Return the [x, y] coordinate for the center point of the cell that contains the specified text.  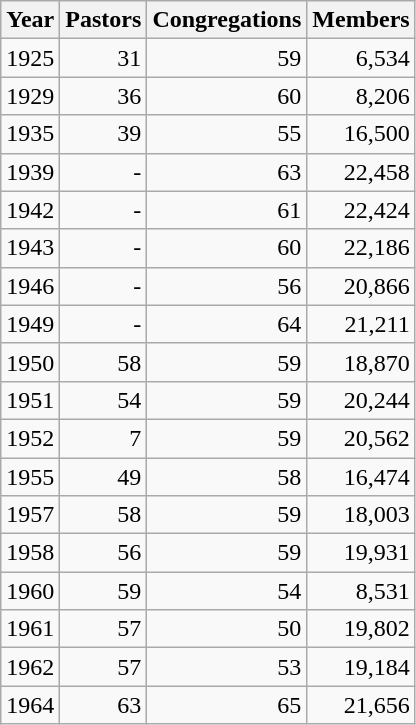
1951 [30, 400]
1952 [30, 438]
55 [227, 134]
19,184 [361, 667]
8,206 [361, 96]
50 [227, 629]
Year [30, 20]
65 [227, 705]
1955 [30, 477]
6,534 [361, 58]
21,211 [361, 324]
20,866 [361, 286]
1957 [30, 515]
Pastors [104, 20]
21,656 [361, 705]
Congregations [227, 20]
20,244 [361, 400]
39 [104, 134]
1943 [30, 248]
31 [104, 58]
1946 [30, 286]
18,870 [361, 362]
19,802 [361, 629]
Members [361, 20]
1935 [30, 134]
19,931 [361, 553]
16,474 [361, 477]
20,562 [361, 438]
64 [227, 324]
1958 [30, 553]
1961 [30, 629]
49 [104, 477]
1925 [30, 58]
22,424 [361, 210]
7 [104, 438]
1942 [30, 210]
8,531 [361, 591]
16,500 [361, 134]
61 [227, 210]
18,003 [361, 515]
22,458 [361, 172]
1964 [30, 705]
1960 [30, 591]
36 [104, 96]
1929 [30, 96]
53 [227, 667]
1950 [30, 362]
22,186 [361, 248]
1949 [30, 324]
1939 [30, 172]
1962 [30, 667]
